Pinpoint the cell where the given text exists, returning its (x, y) midpoint coordinate. 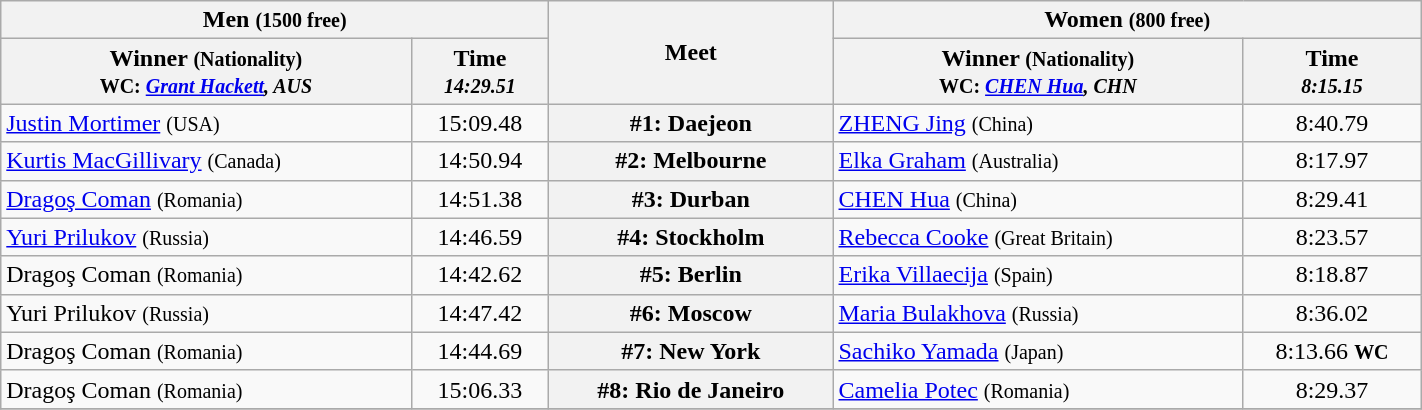
Winner (Nationality) WC: Grant Hackett, AUS (206, 72)
14:46.59 (480, 237)
Maria Bulakhova (Russia) (1038, 313)
Justin Mortimer (USA) (206, 123)
8:17.97 (1332, 161)
#7: New York (691, 351)
15:06.33 (480, 389)
Time 14:29.51 (480, 72)
Men (1500 free) (275, 20)
Women (800 free) (1127, 20)
14:42.62 (480, 275)
8:29.37 (1332, 389)
14:50.94 (480, 161)
Kurtis MacGillivary (Canada) (206, 161)
#5: Berlin (691, 275)
Elka Graham (Australia) (1038, 161)
8:13.66 WC (1332, 351)
ZHENG Jing (China) (1038, 123)
#4: Stockholm (691, 237)
8:23.57 (1332, 237)
14:47.42 (480, 313)
Sachiko Yamada (Japan) (1038, 351)
Erika Villaecija (Spain) (1038, 275)
15:09.48 (480, 123)
Meet (691, 52)
8:18.87 (1332, 275)
Rebecca Cooke (Great Britain) (1038, 237)
8:36.02 (1332, 313)
CHEN Hua (China) (1038, 199)
#8: Rio de Janeiro (691, 389)
#1: Daejeon (691, 123)
#2: Melbourne (691, 161)
14:44.69 (480, 351)
Camelia Potec (Romania) (1038, 389)
8:29.41 (1332, 199)
Winner (Nationality)WC: CHEN Hua, CHN (1038, 72)
8:40.79 (1332, 123)
#3: Durban (691, 199)
#6: Moscow (691, 313)
14:51.38 (480, 199)
Time8:15.15 (1332, 72)
